Locate the cell with the specified text and output its (x, y) center coordinate. 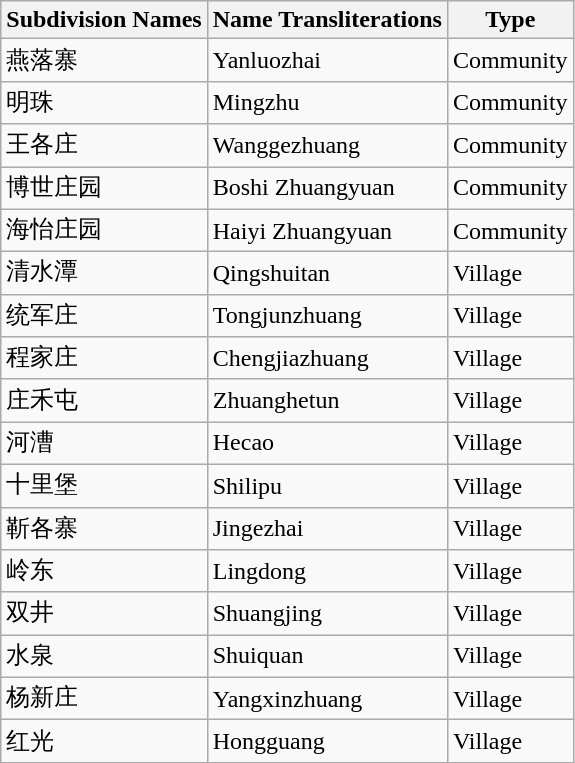
明珠 (104, 102)
燕落寨 (104, 60)
Boshi Zhuangyuan (327, 188)
Name Transliterations (327, 20)
庄禾屯 (104, 400)
杨新庄 (104, 698)
Hecao (327, 444)
Subdivision Names (104, 20)
王各庄 (104, 146)
Yangxinzhuang (327, 698)
Shuiquan (327, 656)
十里堡 (104, 486)
靳各寨 (104, 528)
Shilipu (327, 486)
程家庄 (104, 358)
Tongjunzhuang (327, 316)
Jingezhai (327, 528)
Type (510, 20)
Shuangjing (327, 614)
Yanluozhai (327, 60)
Wanggezhuang (327, 146)
Chengjiazhuang (327, 358)
Lingdong (327, 572)
双井 (104, 614)
Qingshuitan (327, 274)
统军庄 (104, 316)
博世庄园 (104, 188)
Zhuanghetun (327, 400)
水泉 (104, 656)
Haiyi Zhuangyuan (327, 230)
清水潭 (104, 274)
海怡庄园 (104, 230)
河漕 (104, 444)
岭东 (104, 572)
Mingzhu (327, 102)
Hongguang (327, 742)
红光 (104, 742)
